Locate the cell with the specified text and output its (X, Y) center coordinate. 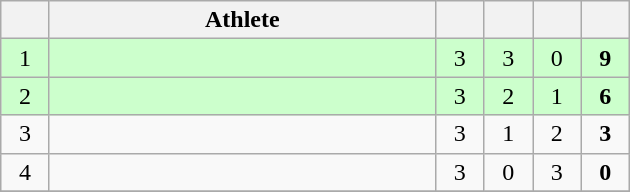
4 (26, 172)
Athlete (242, 20)
9 (606, 58)
6 (606, 96)
